Pinpoint the cell where the given text exists, returning its [x, y] midpoint coordinate. 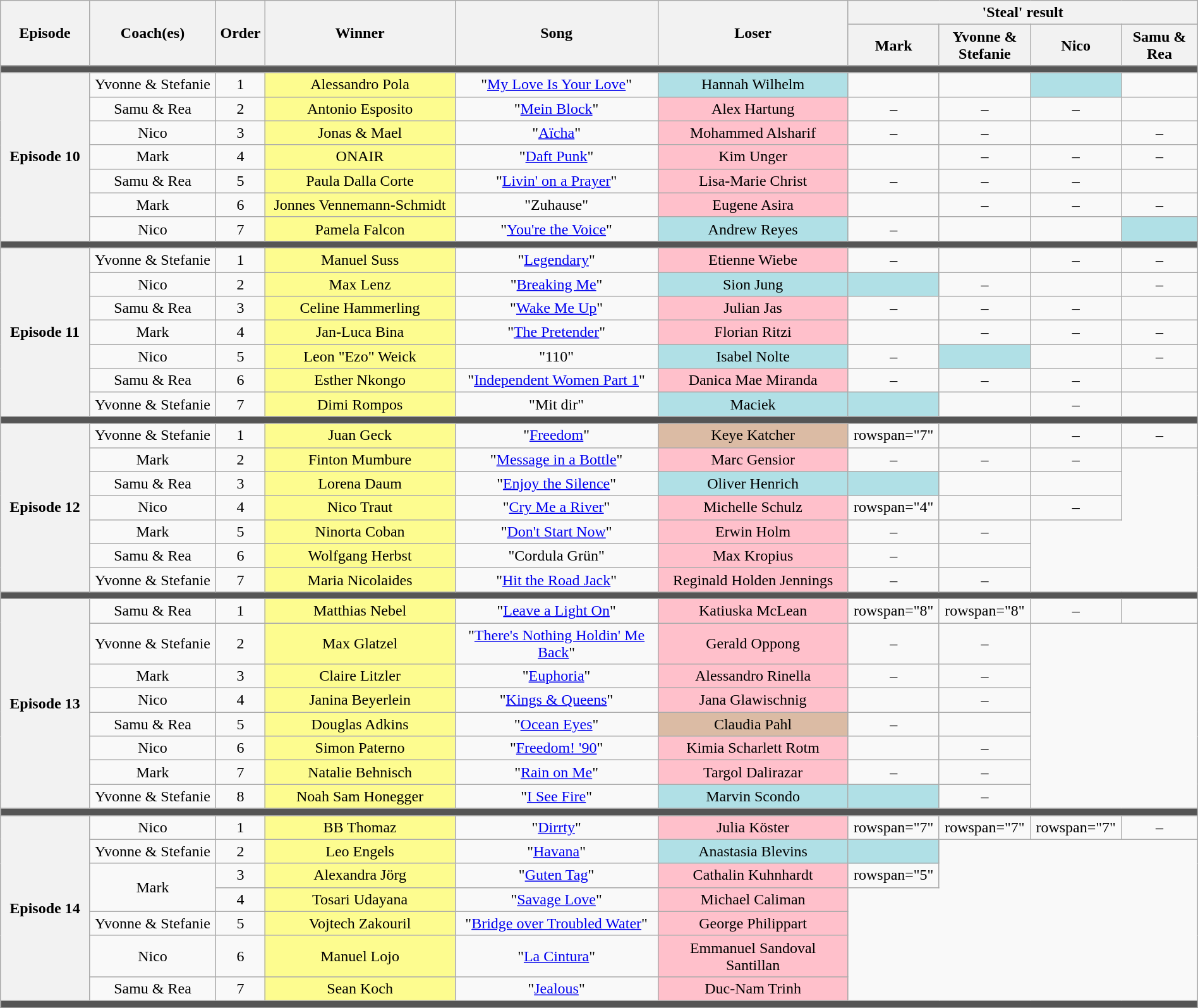
"I See Fire" [556, 796]
Michael Caliman [753, 899]
Celine Hammerling [360, 308]
Jonnes Vennemann-Schmidt [360, 205]
"Mein Block" [556, 109]
"Dirrty" [556, 827]
Cathalin Kuhnhardt [753, 875]
Coach(es) [153, 33]
Ninorta Coban [360, 531]
Episode 12 [45, 507]
Alex Hartung [753, 109]
"Mit dir" [556, 404]
Nico Traut [360, 507]
Matthias Nebel [360, 610]
"Message in a Bottle" [556, 459]
Manuel Lojo [360, 956]
Maciek [753, 404]
Jonas & Mael [360, 133]
"Ocean Eyes" [556, 724]
Etienne Wiebe [753, 260]
"Leave a Light On" [556, 610]
Targol Dalirazar [753, 772]
ONAIR [360, 157]
"There's Nothing Holdin' Me Back" [556, 643]
"Havana" [556, 851]
Pamela Falcon [360, 229]
Alessandro Rinella [753, 676]
"Independent Women Part 1" [556, 380]
"Enjoy the Silence" [556, 483]
Reginald Holden Jennings [753, 580]
Kim Unger [753, 157]
Jana Glawischnig [753, 700]
Jan-Luca Bina [360, 332]
Andrew Reyes [753, 229]
Natalie Behnisch [360, 772]
Katiuska McLean [753, 610]
Lisa-Marie Christ [753, 181]
Order [240, 33]
Leo Engels [360, 851]
Julia Köster [753, 827]
"Legendary" [556, 260]
Sion Jung [753, 284]
Episode 10 [45, 157]
rowspan="4" [893, 507]
"Freedom! '90" [556, 748]
"Guten Tag" [556, 875]
Mohammed Alsharif [753, 133]
Keye Katcher [753, 435]
Janina Beyerlein [360, 700]
Kimia Scharlett Rotm [753, 748]
"Euphoria" [556, 676]
Duc-Nam Trinh [753, 988]
"The Pretender" [556, 332]
Claire Litzler [360, 676]
Claudia Pahl [753, 724]
Julian Jas [753, 308]
Oliver Henrich [753, 483]
Vojtech Zakouril [360, 923]
Lorena Daum [360, 483]
Eugene Asira [753, 205]
"Bridge over Troubled Water" [556, 923]
Emmanuel Sandoval Santillan [753, 956]
"110" [556, 356]
Episode [45, 33]
Isabel Nolte [753, 356]
Wolfgang Herbst [360, 556]
Loser [753, 33]
Danica Mae Miranda [753, 380]
Antonio Esposito [360, 109]
"My Love Is Your Love" [556, 85]
Max Kropius [753, 556]
Noah Sam Honegger [360, 796]
Maria Nicolaides [360, 580]
Anastasia Blevins [753, 851]
Douglas Adkins [360, 724]
Alessandro Pola [360, 85]
"Jealous" [556, 988]
Winner [360, 33]
"Hit the Road Jack" [556, 580]
Episode 11 [45, 332]
Max Glatzel [360, 643]
Esther Nkongo [360, 380]
Finton Mumbure [360, 459]
Episode 14 [45, 908]
"Breaking Me" [556, 284]
Dimi Rompos [360, 404]
Simon Paterno [360, 748]
"Cry Me a River" [556, 507]
"Rain on Me" [556, 772]
"La Cintura" [556, 956]
Marvin Scondo [753, 796]
Song [556, 33]
Tosari Udayana [360, 899]
"You're the Voice" [556, 229]
Max Lenz [360, 284]
"Don't Start Now" [556, 531]
Michelle Schulz [753, 507]
George Philippart [753, 923]
"Freedom" [556, 435]
BB Thomaz [360, 827]
"Daft Punk" [556, 157]
"Livin' on a Prayer" [556, 181]
"Wake Me Up" [556, 308]
"Savage Love" [556, 899]
Paula Dalla Corte [360, 181]
Manuel Suss [360, 260]
Gerald Oppong [753, 643]
Marc Gensior [753, 459]
Alexandra Jörg [360, 875]
Episode 13 [45, 703]
"Kings & Queens" [556, 700]
8 [240, 796]
Sean Koch [360, 988]
"Zuhause" [556, 205]
"Aïcha" [556, 133]
"Cordula Grün" [556, 556]
Leon "Ezo" Weick [360, 356]
rowspan="5" [893, 875]
'Steal' result [1022, 13]
Hannah Wilhelm [753, 85]
Erwin Holm [753, 531]
Florian Ritzi [753, 332]
Juan Geck [360, 435]
